Determine the (x, y) coordinate at the center of the cell enclosing the given text.  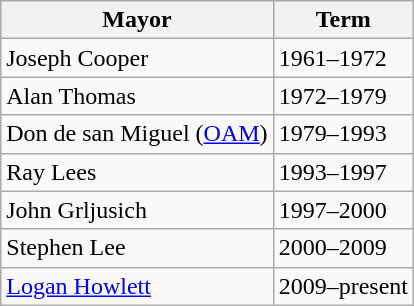
Term (343, 20)
Ray Lees (137, 172)
Stephen Lee (137, 248)
1979–1993 (343, 134)
Logan Howlett (137, 286)
1961–1972 (343, 58)
John Grljusich (137, 210)
Mayor (137, 20)
2000–2009 (343, 248)
Joseph Cooper (137, 58)
1997–2000 (343, 210)
Alan Thomas (137, 96)
1972–1979 (343, 96)
2009–present (343, 286)
1993–1997 (343, 172)
Don de san Miguel (OAM) (137, 134)
